Output the [x, y] coordinate of the center of the cell containing the given text.  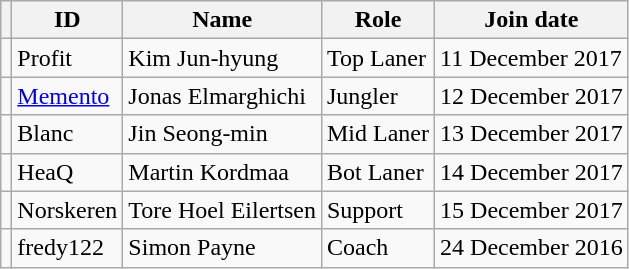
Coach [378, 248]
Role [378, 20]
Jungler [378, 96]
Support [378, 210]
Join date [532, 20]
Bot Laner [378, 172]
Blanc [68, 134]
Memento [68, 96]
HeaQ [68, 172]
Tore Hoel Eilertsen [222, 210]
Kim Jun-hyung [222, 58]
Top Laner [378, 58]
fredy122 [68, 248]
13 December 2017 [532, 134]
ID [68, 20]
12 December 2017 [532, 96]
Name [222, 20]
24 December 2016 [532, 248]
Profit [68, 58]
11 December 2017 [532, 58]
Jonas Elmarghichi [222, 96]
Norskeren [68, 210]
Jin Seong-min [222, 134]
Martin Kordmaa [222, 172]
Simon Payne [222, 248]
Mid Laner [378, 134]
14 December 2017 [532, 172]
15 December 2017 [532, 210]
